For the text-containing cell, return its midpoint in (x, y) coordinate format. 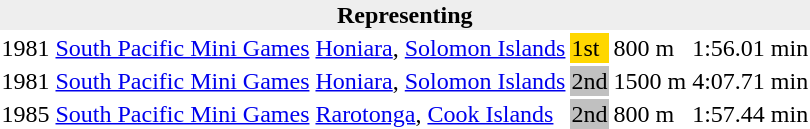
1985 (26, 114)
Rarotonga, Cook Islands (440, 114)
1:57.44 min (750, 114)
4:07.71 min (750, 81)
1st (590, 48)
1500 m (650, 81)
1:56.01 min (750, 48)
Representing (405, 15)
